Identify which cell holds the provided text, then report its [x, y] central coordinate. 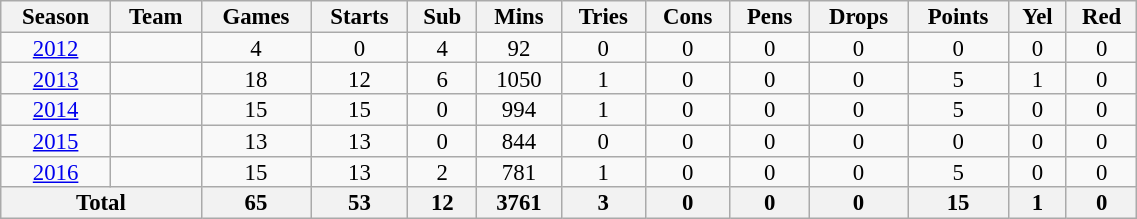
Red [1101, 16]
Tries [603, 16]
Pens [770, 16]
Games [256, 16]
2013 [56, 78]
3761 [520, 204]
Yel [1037, 16]
6 [442, 78]
Season [56, 16]
Total [101, 204]
2014 [56, 110]
Starts [360, 16]
3 [603, 204]
2 [442, 172]
2016 [56, 172]
92 [520, 48]
Cons [688, 16]
2012 [56, 48]
Team [156, 16]
53 [360, 204]
Sub [442, 16]
781 [520, 172]
18 [256, 78]
65 [256, 204]
844 [520, 140]
2015 [56, 140]
1050 [520, 78]
Mins [520, 16]
994 [520, 110]
Points [958, 16]
Drops [858, 16]
